Determine the [x, y] coordinate at the center of the cell enclosing the given text.  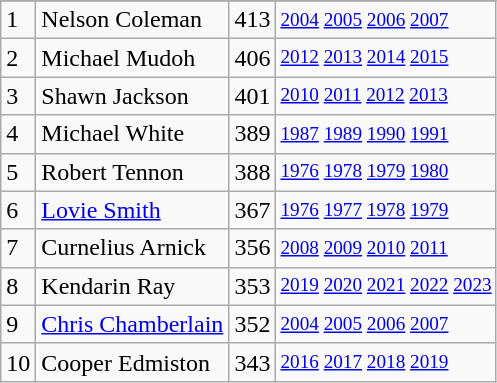
388 [252, 172]
413 [252, 20]
7 [18, 248]
389 [252, 134]
1987 1989 1990 1991 [386, 134]
Nelson Coleman [132, 20]
5 [18, 172]
401 [252, 96]
2016 2017 2018 2019 [386, 362]
Cooper Edmiston [132, 362]
Chris Chamberlain [132, 324]
Michael White [132, 134]
343 [252, 362]
Robert Tennon [132, 172]
2012 2013 2014 2015 [386, 58]
1976 1978 1979 1980 [386, 172]
2010 2011 2012 2013 [386, 96]
2019 2020 2021 2022 2023 [386, 286]
Michael Mudoh [132, 58]
Lovie Smith [132, 210]
3 [18, 96]
Kendarin Ray [132, 286]
2 [18, 58]
352 [252, 324]
8 [18, 286]
406 [252, 58]
10 [18, 362]
367 [252, 210]
353 [252, 286]
6 [18, 210]
1 [18, 20]
Curnelius Arnick [132, 248]
4 [18, 134]
1976 1977 1978 1979 [386, 210]
2008 2009 2010 2011 [386, 248]
9 [18, 324]
Shawn Jackson [132, 96]
356 [252, 248]
